Find where the given text appears and provide that cell's center as [X, Y] coordinate. 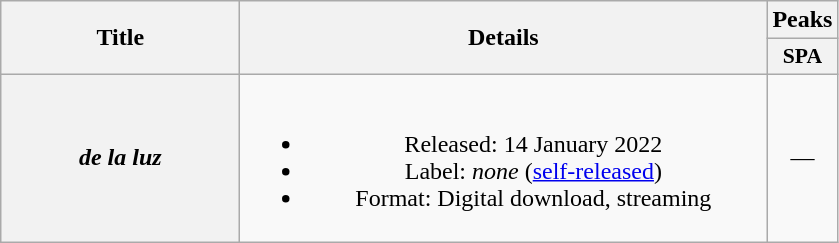
SPA [802, 57]
Released: 14 January 2022Label: none (self-released)Format: Digital download, streaming [504, 158]
Peaks [802, 20]
de la luz [120, 158]
Details [504, 38]
— [802, 158]
Title [120, 38]
